Return the (x, y) coordinate for the center point of the cell that contains the specified text.  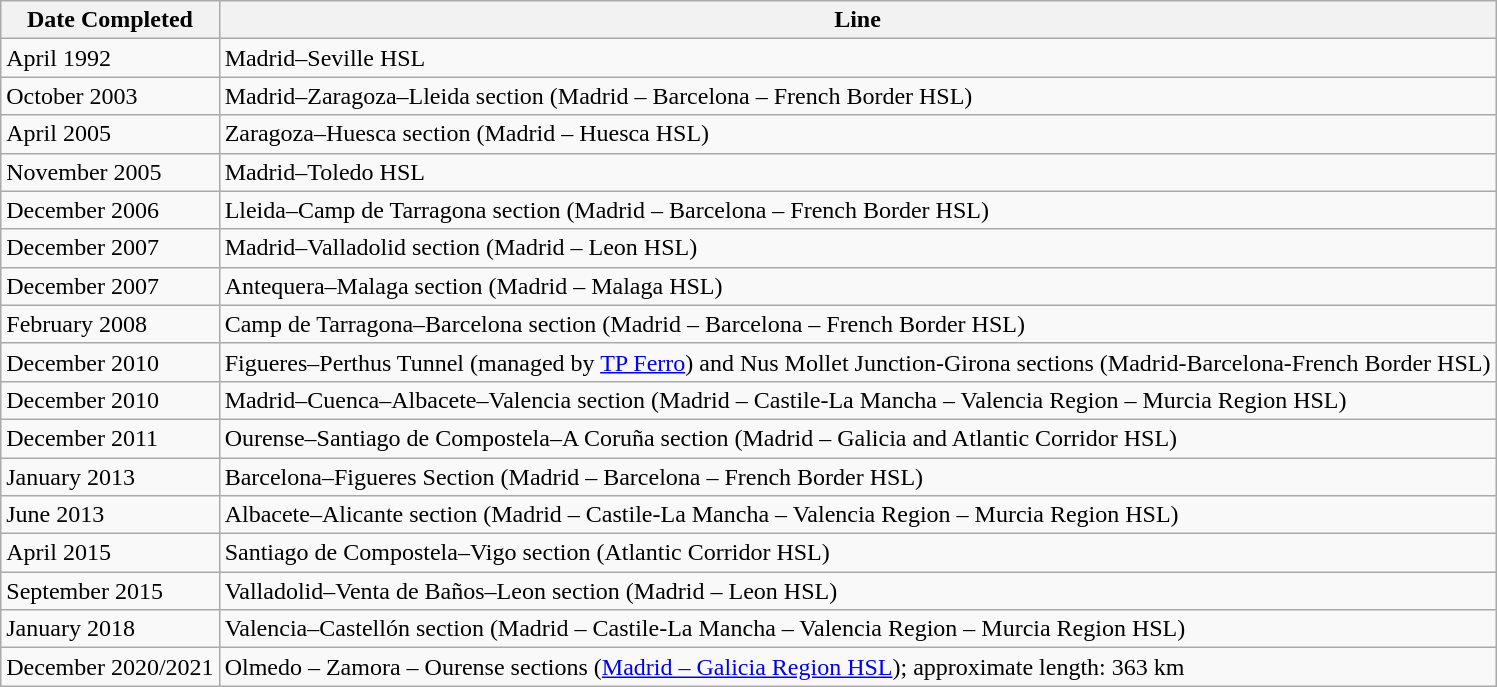
April 2005 (110, 134)
November 2005 (110, 172)
Figueres–Perthus Tunnel (managed by TP Ferro) and Nus Mollet Junction-Girona sections (Madrid-Barcelona-French Border HSL) (858, 362)
December 2011 (110, 438)
January 2013 (110, 477)
Valladolid–Venta de Baños–Leon section (Madrid – Leon HSL) (858, 591)
Santiago de Compostela–Vigo section (Atlantic Corridor HSL) (858, 553)
Antequera–Malaga section (Madrid – Malaga HSL) (858, 286)
Barcelona–Figueres Section (Madrid – Barcelona – French Border HSL) (858, 477)
Ourense–Santiago de Compostela–A Coruña section (Madrid – Galicia and Atlantic Corridor HSL) (858, 438)
April 1992 (110, 58)
Olmedo – Zamora – Ourense sections (Madrid – Galicia Region HSL); approximate length: 363 km (858, 667)
Madrid–Seville HSL (858, 58)
Madrid–Valladolid section (Madrid – Leon HSL) (858, 248)
December 2020/2021 (110, 667)
February 2008 (110, 324)
June 2013 (110, 515)
Date Completed (110, 20)
Madrid–Zaragoza–Lleida section (Madrid – Barcelona – French Border HSL) (858, 96)
Albacete–Alicante section (Madrid – Castile-La Mancha – Valencia Region – Murcia Region HSL) (858, 515)
Zaragoza–Huesca section (Madrid – Huesca HSL) (858, 134)
April 2015 (110, 553)
December 2006 (110, 210)
Valencia–Castellón section (Madrid – Castile-La Mancha – Valencia Region – Murcia Region HSL) (858, 629)
January 2018 (110, 629)
Line (858, 20)
Madrid–Cuenca–Albacete–Valencia section (Madrid – Castile-La Mancha – Valencia Region – Murcia Region HSL) (858, 400)
Camp de Tarragona–Barcelona section (Madrid – Barcelona – French Border HSL) (858, 324)
Madrid–Toledo HSL (858, 172)
October 2003 (110, 96)
September 2015 (110, 591)
Lleida–Camp de Tarragona section (Madrid – Barcelona – French Border HSL) (858, 210)
